For the text-containing cell, return its midpoint in [X, Y] coordinate format. 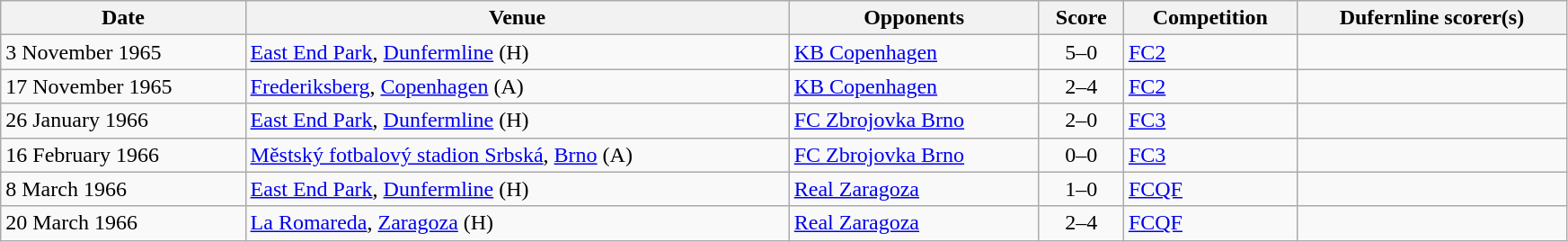
5–0 [1081, 52]
26 January 1966 [123, 121]
Dufernline scorer(s) [1431, 18]
8 March 1966 [123, 189]
Date [123, 18]
Opponents [914, 18]
Competition [1209, 18]
3 November 1965 [123, 52]
Městský fotbalový stadion Srbská, Brno (A) [518, 155]
17 November 1965 [123, 86]
Score [1081, 18]
1–0 [1081, 189]
0–0 [1081, 155]
Venue [518, 18]
Frederiksberg, Copenhagen (A) [518, 86]
2–0 [1081, 121]
La Romareda, Zaragoza (H) [518, 223]
20 March 1966 [123, 223]
16 February 1966 [123, 155]
